From the cell containing the given text, extract its center point as [X, Y] coordinate. 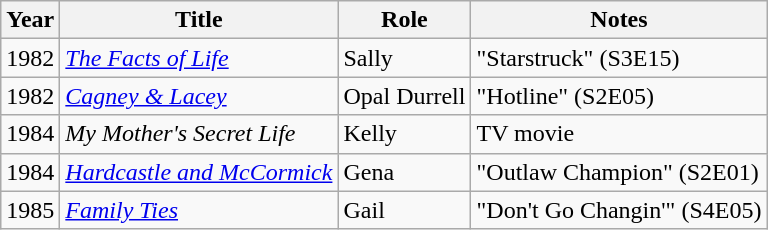
TV movie [619, 134]
Title [199, 20]
Gena [404, 172]
Opal Durrell [404, 96]
Role [404, 20]
1985 [30, 210]
Kelly [404, 134]
Cagney & Lacey [199, 96]
Sally [404, 58]
Year [30, 20]
"Starstruck" (S3E15) [619, 58]
The Facts of Life [199, 58]
Family Ties [199, 210]
My Mother's Secret Life [199, 134]
Hardcastle and McCormick [199, 172]
Notes [619, 20]
"Don't Go Changin'" (S4E05) [619, 210]
"Hotline" (S2E05) [619, 96]
"Outlaw Champion" (S2E01) [619, 172]
Gail [404, 210]
